Locate the cell with the specified text and output its [X, Y] center coordinate. 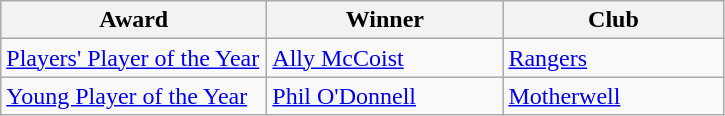
Award [134, 20]
Rangers [614, 58]
Ally McCoist [385, 58]
Phil O'Donnell [385, 96]
Club [614, 20]
Young Player of the Year [134, 96]
Players' Player of the Year [134, 58]
Motherwell [614, 96]
Winner [385, 20]
